Find where the given text appears and provide that cell's center as [x, y] coordinate. 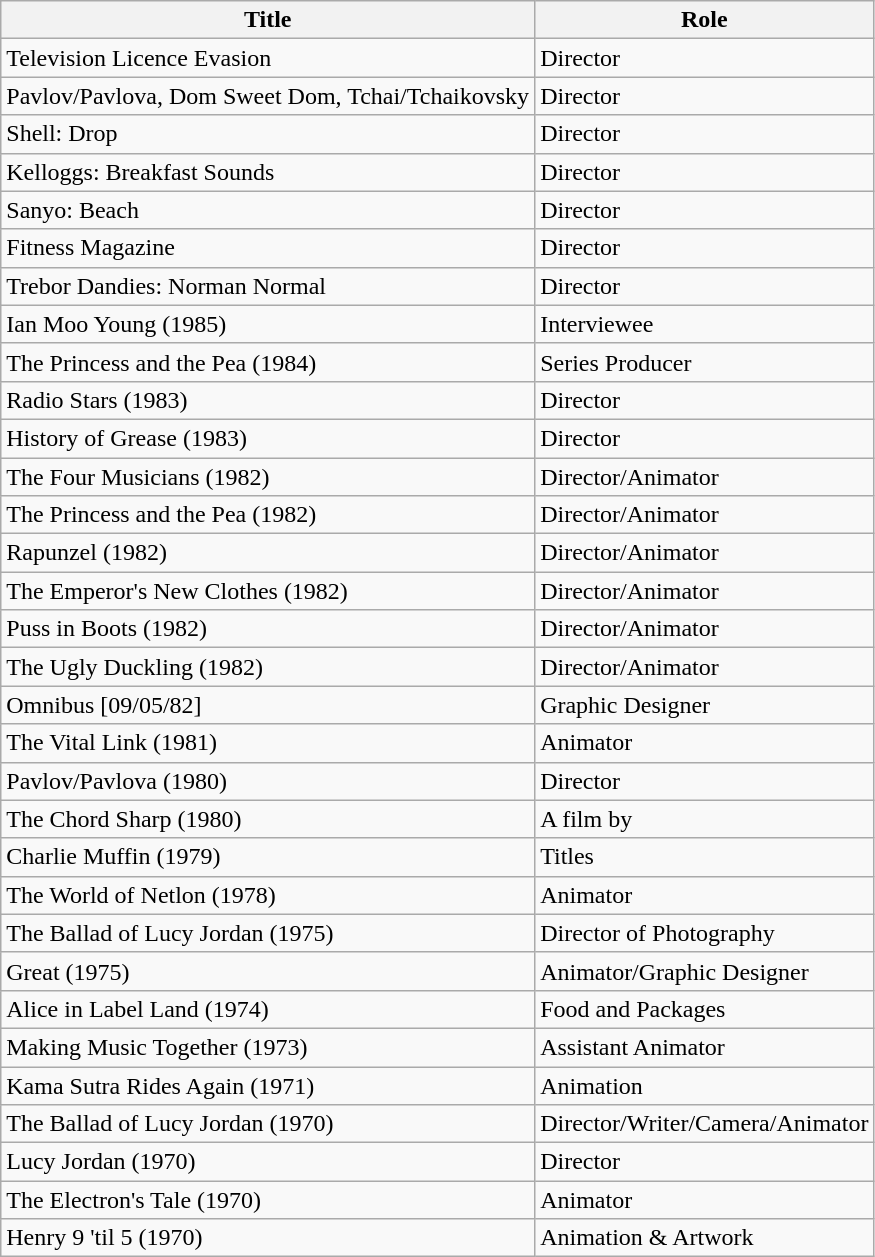
A film by [704, 819]
History of Grease (1983) [268, 438]
The Ballad of Lucy Jordan (1970) [268, 1124]
The Princess and the Pea (1984) [268, 362]
Television Licence Evasion [268, 58]
Director/Writer/Camera/Animator [704, 1124]
Kama Sutra Rides Again (1971) [268, 1085]
The Princess and the Pea (1982) [268, 515]
Trebor Dandies: Norman Normal [268, 286]
Ian Moo Young (1985) [268, 324]
Assistant Animator [704, 1047]
The Emperor's New Clothes (1982) [268, 591]
The Electron's Tale (1970) [268, 1200]
Fitness Magazine [268, 248]
Radio Stars (1983) [268, 400]
The World of Netlon (1978) [268, 895]
Director of Photography [704, 933]
Food and Packages [704, 1009]
Role [704, 20]
Alice in Label Land (1974) [268, 1009]
Kelloggs: Breakfast Sounds [268, 172]
Shell: Drop [268, 134]
Graphic Designer [704, 705]
The Chord Sharp (1980) [268, 819]
Omnibus [09/05/82] [268, 705]
Interviewee [704, 324]
The Vital Link (1981) [268, 743]
Lucy Jordan (1970) [268, 1162]
Great (1975) [268, 971]
The Ballad of Lucy Jordan (1975) [268, 933]
Animator/Graphic Designer [704, 971]
Animation [704, 1085]
Henry 9 'til 5 (1970) [268, 1238]
Sanyo: Beach [268, 210]
The Ugly Duckling (1982) [268, 667]
Animation & Artwork [704, 1238]
The Four Musicians (1982) [268, 477]
Puss in Boots (1982) [268, 629]
Rapunzel (1982) [268, 553]
Pavlov/Pavlova (1980) [268, 781]
Titles [704, 857]
Making Music Together (1973) [268, 1047]
Charlie Muffin (1979) [268, 857]
Pavlov/Pavlova, Dom Sweet Dom, Tchai/Tchaikovsky [268, 96]
Title [268, 20]
Series Producer [704, 362]
